Scan for the cell matching the given text and deliver its (X, Y) coordinate at center. 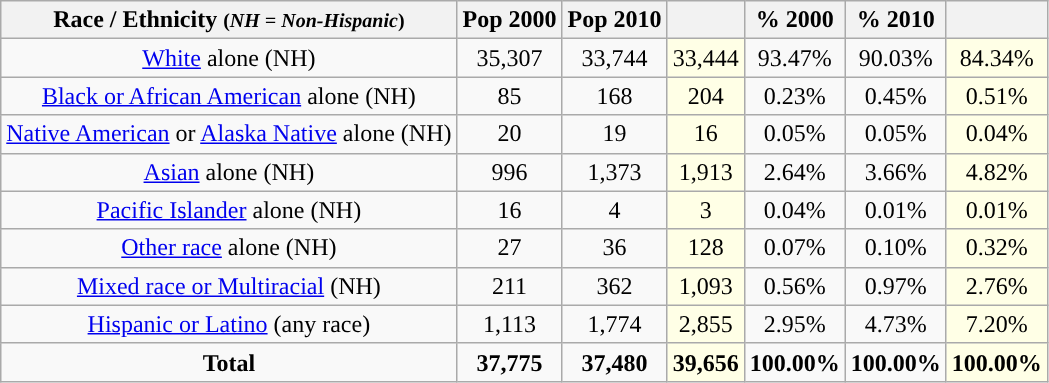
0.23% (794, 96)
39,656 (706, 362)
0.56% (794, 286)
2,855 (706, 324)
996 (510, 172)
37,480 (614, 362)
7.20% (996, 324)
1,373 (614, 172)
1,093 (706, 286)
3.66% (896, 172)
27 (510, 248)
168 (614, 96)
204 (706, 96)
1,113 (510, 324)
84.34% (996, 58)
2.64% (794, 172)
1,913 (706, 172)
362 (614, 286)
4.73% (896, 324)
211 (510, 286)
4 (614, 210)
Native American or Alaska Native alone (NH) (229, 134)
0.32% (996, 248)
36 (614, 248)
% 2010 (896, 20)
37,775 (510, 362)
0.10% (896, 248)
White alone (NH) (229, 58)
19 (614, 134)
Black or African American alone (NH) (229, 96)
35,307 (510, 58)
% 2000 (794, 20)
0.45% (896, 96)
0.97% (896, 286)
0.07% (794, 248)
Other race alone (NH) (229, 248)
3 (706, 210)
Pop 2000 (510, 20)
Pacific Islander alone (NH) (229, 210)
33,744 (614, 58)
Race / Ethnicity (NH = Non-Hispanic) (229, 20)
1,774 (614, 324)
0.51% (996, 96)
Asian alone (NH) (229, 172)
90.03% (896, 58)
Mixed race or Multiracial (NH) (229, 286)
33,444 (706, 58)
Pop 2010 (614, 20)
Hispanic or Latino (any race) (229, 324)
2.95% (794, 324)
4.82% (996, 172)
93.47% (794, 58)
20 (510, 134)
Total (229, 362)
2.76% (996, 286)
85 (510, 96)
128 (706, 248)
